Return [x, y] of the center of cell containing provided text 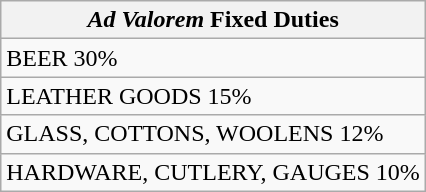
HARDWARE, CUTLERY, GAUGES 10% [214, 172]
BEER 30% [214, 58]
Ad Valorem Fixed Duties [214, 20]
LEATHER GOODS 15% [214, 96]
GLASS, COTTONS, WOOLENS 12% [214, 134]
